Return [X, Y] of the center of cell containing provided text 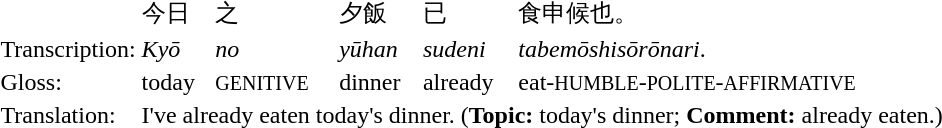
no [274, 49]
sudeni [467, 49]
yūhan [378, 49]
GENITIVE [274, 83]
already [467, 83]
dinner [378, 83]
Kyō [176, 49]
today [176, 83]
